Capture the cell that displays the provided text and extract its [X, Y] central coordinate. 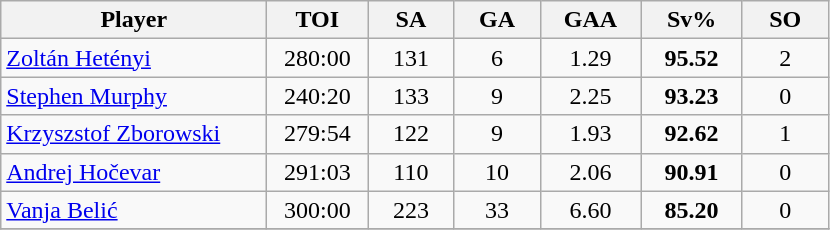
GAA [590, 20]
110 [411, 172]
Zoltán Hetényi [134, 58]
6.60 [590, 210]
85.20 [692, 210]
131 [411, 58]
92.62 [692, 134]
93.23 [692, 96]
Player [134, 20]
291:03 [318, 172]
2.06 [590, 172]
Sv% [692, 20]
95.52 [692, 58]
133 [411, 96]
2 [785, 58]
90.91 [692, 172]
2.25 [590, 96]
280:00 [318, 58]
6 [497, 58]
1.93 [590, 134]
279:54 [318, 134]
240:20 [318, 96]
223 [411, 210]
1.29 [590, 58]
SO [785, 20]
SA [411, 20]
Vanja Belić [134, 210]
33 [497, 210]
300:00 [318, 210]
122 [411, 134]
Andrej Hočevar [134, 172]
TOI [318, 20]
Krzyszstof Zborowski [134, 134]
GA [497, 20]
Stephen Murphy [134, 96]
10 [497, 172]
1 [785, 134]
